Capture the cell that displays the provided text and extract its (X, Y) central coordinate. 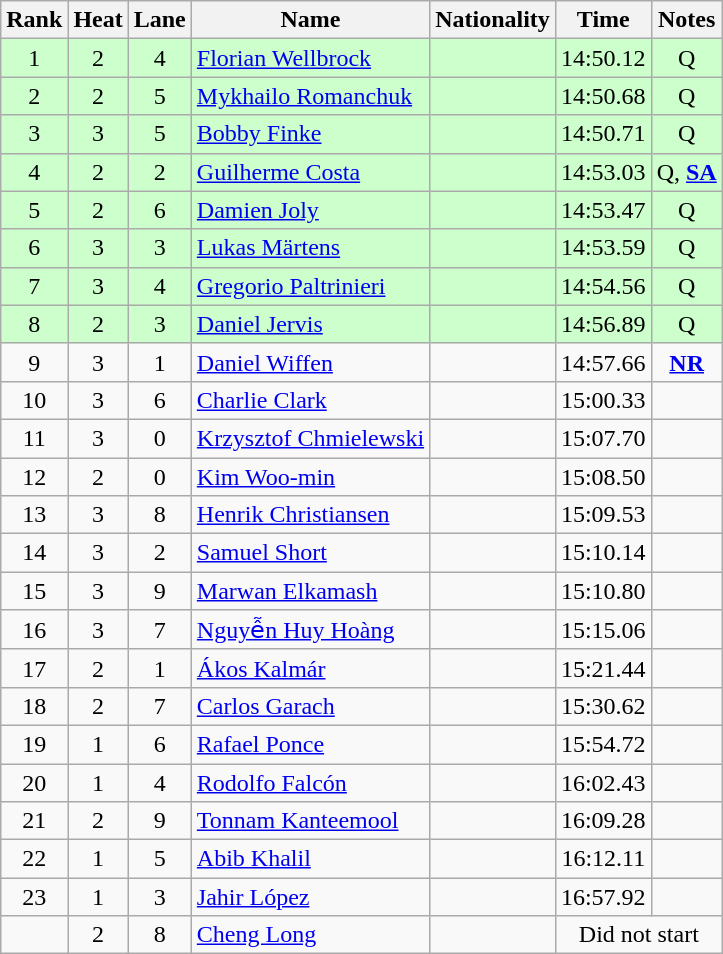
18 (34, 706)
Cheng Long (310, 935)
14:53.03 (603, 172)
15:30.62 (603, 706)
17 (34, 668)
Bobby Finke (310, 134)
Name (310, 20)
14:53.47 (603, 210)
Carlos Garach (310, 706)
Lane (160, 20)
15:21.44 (603, 668)
Guilherme Costa (310, 172)
14:53.59 (603, 248)
Did not start (638, 935)
15:08.50 (603, 477)
14:50.68 (603, 96)
Krzysztof Chmielewski (310, 438)
Daniel Jervis (310, 324)
14:54.56 (603, 286)
10 (34, 400)
Q, SA (686, 172)
Damien Joly (310, 210)
13 (34, 515)
14:57.66 (603, 362)
16:12.11 (603, 859)
Rank (34, 20)
Notes (686, 20)
Jahir López (310, 897)
16:02.43 (603, 783)
16:57.92 (603, 897)
15:00.33 (603, 400)
Rafael Ponce (310, 744)
Daniel Wiffen (310, 362)
Abib Khalil (310, 859)
12 (34, 477)
15:07.70 (603, 438)
Florian Wellbrock (310, 58)
15:54.72 (603, 744)
23 (34, 897)
16 (34, 630)
Rodolfo Falcón (310, 783)
Ákos Kalmár (310, 668)
Tonnam Kanteemool (310, 821)
Mykhailo Romanchuk (310, 96)
NR (686, 362)
Nationality (493, 20)
Lukas Märtens (310, 248)
Time (603, 20)
14:56.89 (603, 324)
15:10.14 (603, 553)
14 (34, 553)
Heat (98, 20)
21 (34, 821)
14:50.71 (603, 134)
16:09.28 (603, 821)
Nguyễn Huy Hoàng (310, 630)
15:10.80 (603, 591)
15:15.06 (603, 630)
15:09.53 (603, 515)
15 (34, 591)
Charlie Clark (310, 400)
11 (34, 438)
22 (34, 859)
Samuel Short (310, 553)
Gregorio Paltrinieri (310, 286)
19 (34, 744)
14:50.12 (603, 58)
Kim Woo-min (310, 477)
Marwan Elkamash (310, 591)
20 (34, 783)
Henrik Christiansen (310, 515)
